Find where the given text appears and provide that cell's center as [X, Y] coordinate. 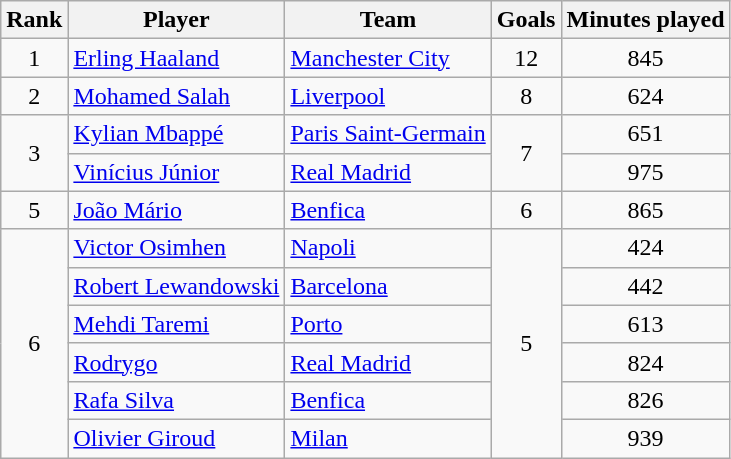
Victor Osimhen [176, 248]
975 [646, 172]
João Mário [176, 210]
1 [34, 58]
Goals [526, 20]
8 [526, 96]
624 [646, 96]
442 [646, 286]
824 [646, 362]
651 [646, 134]
845 [646, 58]
3 [34, 153]
826 [646, 400]
Rodrygo [176, 362]
Mohamed Salah [176, 96]
Barcelona [388, 286]
Manchester City [388, 58]
7 [526, 153]
Olivier Giroud [176, 438]
Liverpool [388, 96]
Player [176, 20]
Napoli [388, 248]
Rafa Silva [176, 400]
Kylian Mbappé [176, 134]
613 [646, 324]
424 [646, 248]
Porto [388, 324]
865 [646, 210]
939 [646, 438]
Mehdi Taremi [176, 324]
12 [526, 58]
Rank [34, 20]
Team [388, 20]
Minutes played [646, 20]
Paris Saint-Germain [388, 134]
Robert Lewandowski [176, 286]
2 [34, 96]
Vinícius Júnior [176, 172]
Milan [388, 438]
Erling Haaland [176, 58]
